Output the (x, y) coordinate of the center of the cell containing the given text.  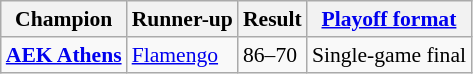
Single-game final (389, 55)
Result (272, 19)
Playoff format (389, 19)
Champion (64, 19)
86–70 (272, 55)
Flamengo (182, 55)
Runner-up (182, 19)
AEK Athens (64, 55)
